Detect which cell encompasses the target text, then output its [x, y] center coordinate. 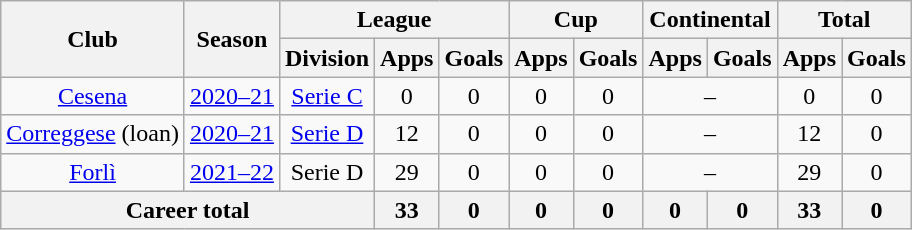
Cup [576, 20]
Club [93, 39]
Serie C [326, 96]
League [394, 20]
Career total [188, 210]
Season [232, 39]
Division [326, 58]
Correggese (loan) [93, 134]
Total [844, 20]
Cesena [93, 96]
Forlì [93, 172]
2021–22 [232, 172]
Continental [710, 20]
